Provide the (x, y) coordinate of the cell's center where the given text is located.  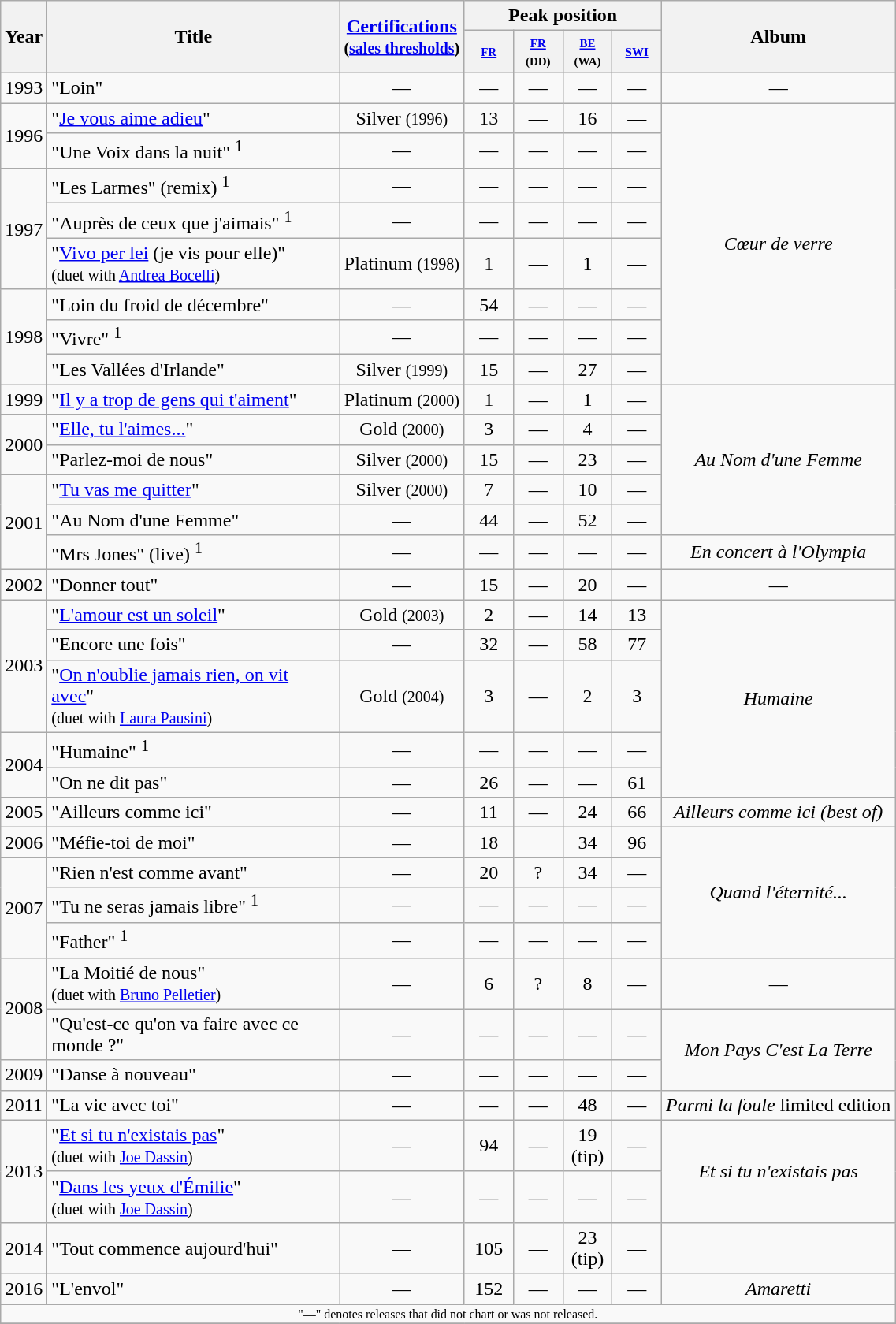
1998 (24, 337)
2003 (24, 666)
"—" denotes releases that did not chart or was not released. (448, 1314)
10 (588, 489)
FR (489, 52)
"Humaine" 1 (194, 750)
48 (588, 1105)
"Donner tout" (194, 585)
"Danse à nouveau" (194, 1075)
"La Moitié de nous" (duet with Bruno Pelletier) (194, 984)
32 (489, 645)
"Vivre" 1 (194, 337)
"Rien n'est comme avant" (194, 872)
18 (489, 842)
En concert à l'Olympia (778, 552)
"Loin du froid de décembre" (194, 304)
58 (588, 645)
Year (24, 37)
2011 (24, 1105)
26 (489, 783)
66 (637, 813)
"Méfie-toi de moi" (194, 842)
"Qu'est-ce qu'on va faire avec ce monde ?" (194, 1034)
"Au Nom d'une Femme" (194, 519)
2007 (24, 908)
2006 (24, 842)
152 (489, 1289)
11 (489, 813)
"Je vous aime adieu" (194, 118)
Title (194, 37)
"Auprès de ceux que j'aimais" 1 (194, 221)
Certifications(sales thresholds) (402, 37)
Platinum (1998) (402, 263)
2004 (24, 764)
"Father" 1 (194, 939)
Au Nom d'une Femme (778, 459)
1999 (24, 400)
"Ailleurs comme ici" (194, 813)
"Il y a trop de gens qui t'aiment" (194, 400)
"La vie avec toi" (194, 1105)
23 (tip) (588, 1248)
"Tout commence aujourd'hui" (194, 1248)
2005 (24, 813)
"On n'oublie jamais rien, on vit avec" (duet with Laura Pausini) (194, 696)
2008 (24, 1009)
2013 (24, 1171)
"Une Voix dans la nuit" 1 (194, 151)
2009 (24, 1075)
27 (588, 370)
1997 (24, 229)
24 (588, 813)
"Dans les yeux d'Émilie" (duet with Joe Dassin) (194, 1196)
"Parlez-moi de nous" (194, 459)
54 (489, 304)
2014 (24, 1248)
16 (588, 118)
Platinum (2000) (402, 400)
"Tu vas me quitter" (194, 489)
77 (637, 645)
1993 (24, 87)
"On ne dit pas" (194, 783)
Ailleurs comme ici (best of) (778, 813)
96 (637, 842)
"Encore une fois" (194, 645)
6 (489, 984)
4 (588, 430)
7 (489, 489)
61 (637, 783)
"L'amour est un soleil" (194, 615)
Silver (1999) (402, 370)
Gold (2000) (402, 430)
"Loin" (194, 87)
Amaretti (778, 1289)
Silver (1996) (402, 118)
FR (DD) (537, 52)
BE (WA) (588, 52)
14 (588, 615)
1996 (24, 136)
Album (778, 37)
"Mrs Jones" (live) 1 (194, 552)
Peak position (563, 16)
"Vivo per lei (je vis pour elle)" (duet with Andrea Bocelli) (194, 263)
Gold (2004) (402, 696)
"Tu ne seras jamais libre" 1 (194, 905)
2016 (24, 1289)
Gold (2003) (402, 615)
Quand l'éternité... (778, 892)
19 (tip) (588, 1146)
Et si tu n'existais pas (778, 1171)
Humaine (778, 698)
2002 (24, 585)
44 (489, 519)
"L'envol" (194, 1289)
"Elle, tu l'aimes..." (194, 430)
SWI (637, 52)
Cœur de verre (778, 244)
23 (588, 459)
"Les Larmes" (remix) 1 (194, 186)
105 (489, 1248)
2001 (24, 522)
"Et si tu n'existais pas" (duet with Joe Dassin) (194, 1146)
52 (588, 519)
Parmi la foule limited edition (778, 1105)
"Les Vallées d'Irlande" (194, 370)
8 (588, 984)
94 (489, 1146)
Mon Pays C'est La Terre (778, 1050)
2000 (24, 444)
